Locate the cell with the specified text and output its (x, y) center coordinate. 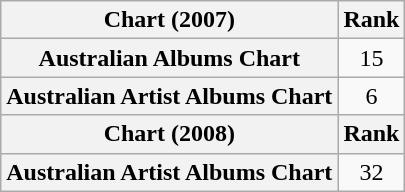
15 (372, 58)
Chart (2007) (170, 20)
Chart (2008) (170, 134)
32 (372, 172)
6 (372, 96)
Australian Albums Chart (170, 58)
